Scan for the cell matching the given text and deliver its [x, y] coordinate at center. 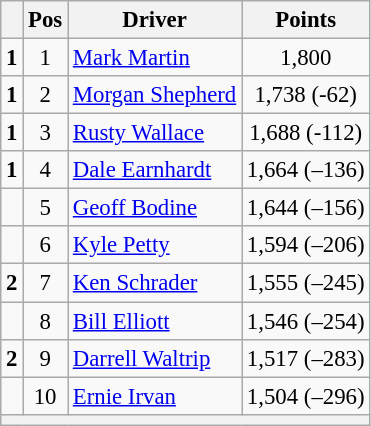
Rusty Wallace [155, 133]
1,504 (–296) [306, 396]
Dale Earnhardt [155, 170]
1,800 [306, 58]
6 [46, 245]
Ernie Irvan [155, 396]
Kyle Petty [155, 245]
Pos [46, 20]
Points [306, 20]
4 [46, 170]
Ken Schrader [155, 283]
1,517 (–283) [306, 358]
7 [46, 283]
1,664 (–136) [306, 170]
3 [46, 133]
8 [46, 321]
Mark Martin [155, 58]
1,738 (-62) [306, 95]
Darrell Waltrip [155, 358]
Geoff Bodine [155, 208]
1,644 (–156) [306, 208]
Driver [155, 20]
Morgan Shepherd [155, 95]
1,688 (-112) [306, 133]
10 [46, 396]
1,555 (–245) [306, 283]
9 [46, 358]
1,546 (–254) [306, 321]
1,594 (–206) [306, 245]
Bill Elliott [155, 321]
5 [46, 208]
